Return (X, Y) of the center of cell containing provided text 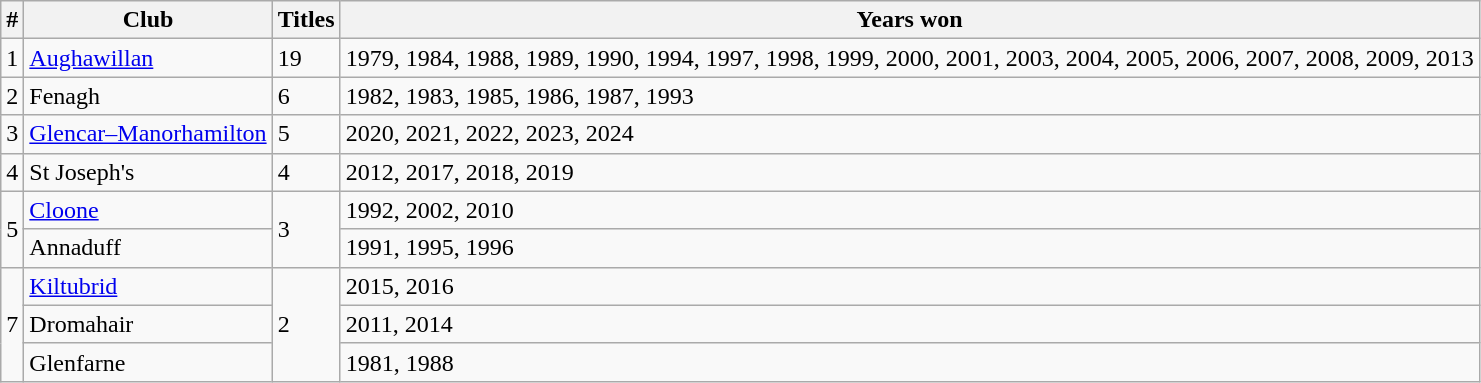
6 (306, 96)
1982, 1983, 1985, 1986, 1987, 1993 (910, 96)
# (12, 20)
Titles (306, 20)
Glenfarne (148, 362)
Years won (910, 20)
Club (148, 20)
2020, 2021, 2022, 2023, 2024 (910, 134)
2011, 2014 (910, 324)
Glencar–Manorhamilton (148, 134)
Annaduff (148, 248)
Cloone (148, 210)
1979, 1984, 1988, 1989, 1990, 1994, 1997, 1998, 1999, 2000, 2001, 2003, 2004, 2005, 2006, 2007, 2008, 2009, 2013 (910, 58)
19 (306, 58)
2015, 2016 (910, 286)
Kiltubrid (148, 286)
1981, 1988 (910, 362)
1 (12, 58)
2012, 2017, 2018, 2019 (910, 172)
Dromahair (148, 324)
1991, 1995, 1996 (910, 248)
Aughawillan (148, 58)
St Joseph's (148, 172)
7 (12, 324)
Fenagh (148, 96)
1992, 2002, 2010 (910, 210)
